Return (x, y) of the center of cell containing provided text 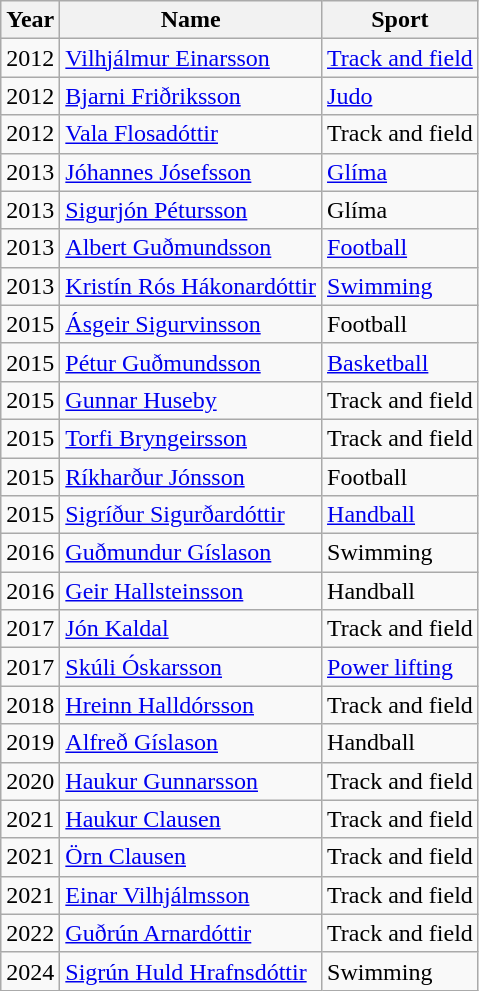
Hreinn Halldórsson (191, 705)
Ásgeir Sigurvinsson (191, 324)
Sigurjón Pétursson (191, 210)
Haukur Gunnarsson (191, 781)
Jón Kaldal (191, 629)
Year (30, 20)
Judo (400, 96)
2020 (30, 781)
Torfi Bryngeirsson (191, 438)
Skúli Óskarsson (191, 667)
2024 (30, 971)
Alfreð Gíslason (191, 743)
Bjarni Friðriksson (191, 96)
Kristín Rós Hákonardóttir (191, 286)
2019 (30, 743)
2022 (30, 933)
Guðmundur Gíslason (191, 553)
Sport (400, 20)
Gunnar Huseby (191, 400)
Power lifting (400, 667)
Jóhannes Jósefsson (191, 172)
Sigrún Huld Hrafnsdóttir (191, 971)
Haukur Clausen (191, 819)
Name (191, 20)
Basketball (400, 362)
Vilhjálmur Einarsson (191, 58)
Örn Clausen (191, 857)
Ríkharður Jónsson (191, 477)
2018 (30, 705)
Einar Vilhjálmsson (191, 895)
Guðrún Arnardóttir (191, 933)
Geir Hallsteinsson (191, 591)
Albert Guðmundsson (191, 248)
Sigríður Sigurðardóttir (191, 515)
Vala Flosadóttir (191, 134)
Pétur Guðmundsson (191, 362)
